Detect which cell encompasses the target text, then output its (x, y) center coordinate. 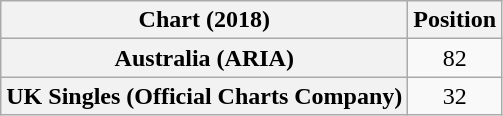
UK Singles (Official Charts Company) (204, 96)
82 (455, 58)
Chart (2018) (204, 20)
Position (455, 20)
Australia (ARIA) (204, 58)
32 (455, 96)
